Find where the given text appears and provide that cell's center as (x, y) coordinate. 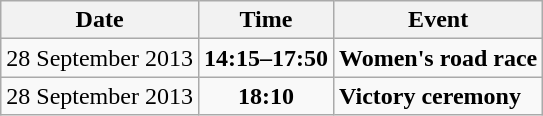
18:10 (266, 96)
Victory ceremony (438, 96)
Time (266, 20)
14:15–17:50 (266, 58)
Date (100, 20)
Event (438, 20)
Women's road race (438, 58)
